Pinpoint the cell where the given text exists, returning its [x, y] midpoint coordinate. 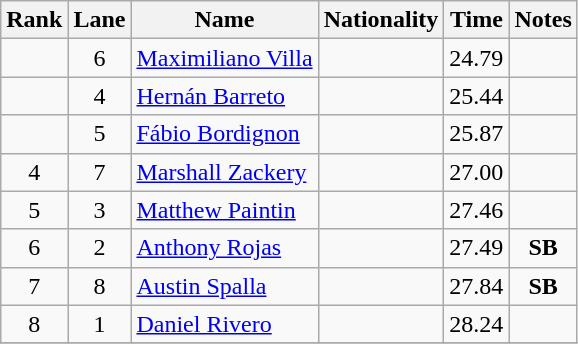
28.24 [476, 324]
Matthew Paintin [224, 210]
27.46 [476, 210]
24.79 [476, 58]
Notes [543, 20]
Austin Spalla [224, 286]
Daniel Rivero [224, 324]
Nationality [381, 20]
Hernán Barreto [224, 96]
1 [100, 324]
27.00 [476, 172]
25.87 [476, 134]
2 [100, 248]
3 [100, 210]
Name [224, 20]
Anthony Rojas [224, 248]
27.84 [476, 286]
Fábio Bordignon [224, 134]
Time [476, 20]
Rank [34, 20]
27.49 [476, 248]
Marshall Zackery [224, 172]
Lane [100, 20]
Maximiliano Villa [224, 58]
25.44 [476, 96]
